Detect which cell encompasses the target text, then output its [X, Y] center coordinate. 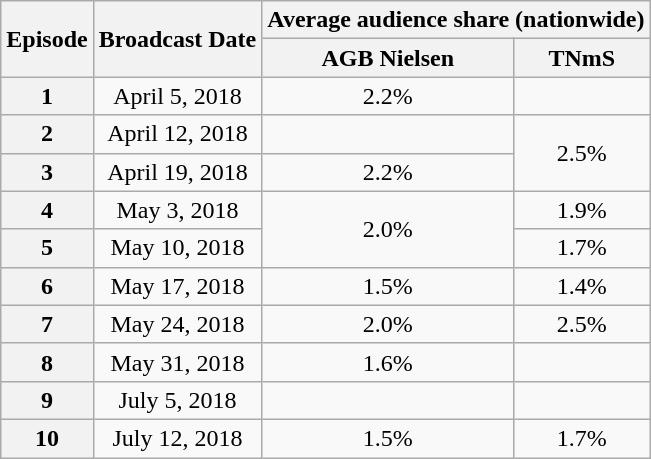
May 10, 2018 [178, 248]
April 19, 2018 [178, 172]
July 12, 2018 [178, 438]
May 31, 2018 [178, 362]
7 [47, 324]
July 5, 2018 [178, 400]
AGB Nielsen [388, 58]
10 [47, 438]
2 [47, 134]
May 17, 2018 [178, 286]
Episode [47, 39]
1.9% [582, 210]
1 [47, 96]
4 [47, 210]
1.6% [388, 362]
TNmS [582, 58]
Broadcast Date [178, 39]
1.4% [582, 286]
May 24, 2018 [178, 324]
April 5, 2018 [178, 96]
Average audience share (nationwide) [456, 20]
3 [47, 172]
May 3, 2018 [178, 210]
5 [47, 248]
April 12, 2018 [178, 134]
6 [47, 286]
8 [47, 362]
9 [47, 400]
